Search for the cell housing the specified text and yield its [X, Y] center coordinate. 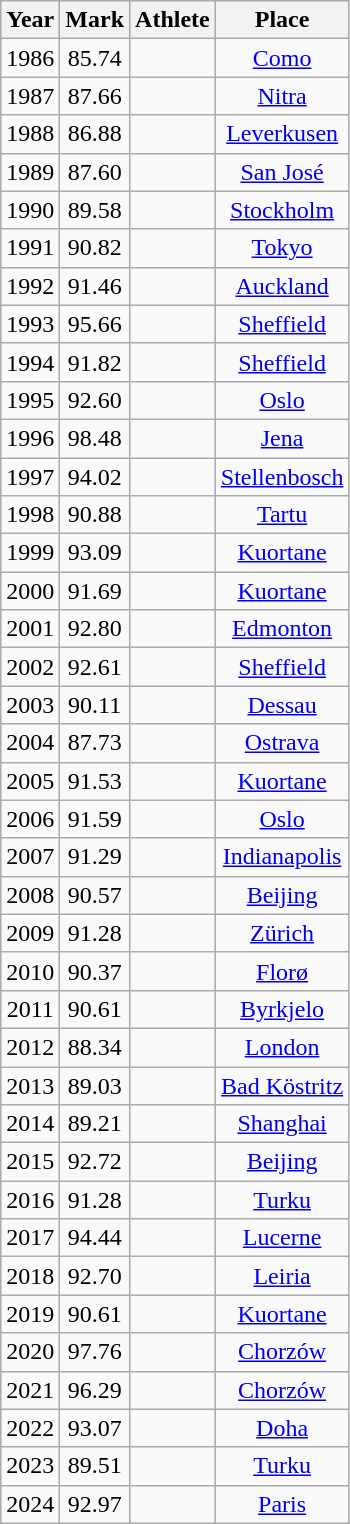
2014 [30, 1124]
2008 [30, 895]
1999 [30, 553]
Doha [282, 1428]
Stellenbosch [282, 477]
2003 [30, 705]
89.03 [95, 1085]
2005 [30, 781]
86.88 [95, 134]
2022 [30, 1428]
Stockholm [282, 210]
Nitra [282, 96]
2024 [30, 1504]
Place [282, 20]
92.72 [95, 1162]
Year [30, 20]
1989 [30, 172]
Athlete [173, 20]
92.60 [95, 400]
2018 [30, 1276]
2006 [30, 819]
87.66 [95, 96]
London [282, 1047]
Florø [282, 971]
Leiria [282, 1276]
2009 [30, 933]
90.11 [95, 705]
91.46 [95, 286]
Leverkusen [282, 134]
1997 [30, 477]
San José [282, 172]
87.73 [95, 743]
91.53 [95, 781]
2019 [30, 1314]
Shanghai [282, 1124]
1990 [30, 210]
Ostrava [282, 743]
1998 [30, 515]
90.57 [95, 895]
97.76 [95, 1352]
2007 [30, 857]
2000 [30, 591]
Zürich [282, 933]
Dessau [282, 705]
91.59 [95, 819]
1986 [30, 58]
1987 [30, 96]
1996 [30, 438]
94.02 [95, 477]
1993 [30, 324]
98.48 [95, 438]
Paris [282, 1504]
90.37 [95, 971]
85.74 [95, 58]
2012 [30, 1047]
92.70 [95, 1276]
88.34 [95, 1047]
93.09 [95, 553]
Indianapolis [282, 857]
2011 [30, 1009]
89.51 [95, 1466]
Bad Köstritz [282, 1085]
89.58 [95, 210]
1994 [30, 362]
2001 [30, 629]
Como [282, 58]
2016 [30, 1200]
Edmonton [282, 629]
1991 [30, 248]
96.29 [95, 1390]
1992 [30, 286]
2004 [30, 743]
91.29 [95, 857]
1988 [30, 134]
92.97 [95, 1504]
2023 [30, 1466]
90.88 [95, 515]
2015 [30, 1162]
89.21 [95, 1124]
94.44 [95, 1238]
2021 [30, 1390]
2013 [30, 1085]
90.82 [95, 248]
87.60 [95, 172]
Mark [95, 20]
Auckland [282, 286]
1995 [30, 400]
92.80 [95, 629]
Lucerne [282, 1238]
91.69 [95, 591]
2020 [30, 1352]
Jena [282, 438]
92.61 [95, 667]
95.66 [95, 324]
2017 [30, 1238]
2002 [30, 667]
2010 [30, 971]
91.82 [95, 362]
93.07 [95, 1428]
Tokyo [282, 248]
Byrkjelo [282, 1009]
Tartu [282, 515]
